Return the (X, Y) coordinate for the center point of the cell that contains the specified text.  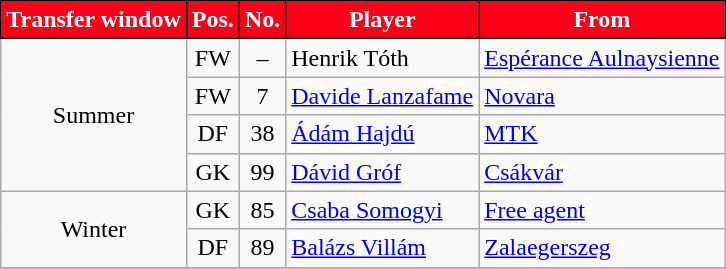
Balázs Villám (382, 248)
MTK (602, 134)
99 (262, 172)
– (262, 58)
No. (262, 20)
Player (382, 20)
Winter (94, 229)
7 (262, 96)
Pos. (212, 20)
Zalaegerszeg (602, 248)
Dávid Gróf (382, 172)
Ádám Hajdú (382, 134)
Novara (602, 96)
Csaba Somogyi (382, 210)
Csákvár (602, 172)
38 (262, 134)
Free agent (602, 210)
85 (262, 210)
Transfer window (94, 20)
Espérance Aulnaysienne (602, 58)
Henrik Tóth (382, 58)
From (602, 20)
89 (262, 248)
Davide Lanzafame (382, 96)
Summer (94, 115)
